Detect which cell encompasses the target text, then output its (x, y) center coordinate. 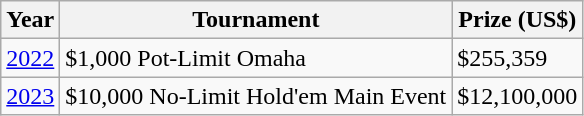
2023 (30, 96)
2022 (30, 58)
Tournament (256, 20)
Year (30, 20)
$10,000 No-Limit Hold'em Main Event (256, 96)
$12,100,000 (518, 96)
$1,000 Pot-Limit Omaha (256, 58)
$255,359 (518, 58)
Prize (US$) (518, 20)
